Output the [x, y] coordinate of the center of the cell containing the given text.  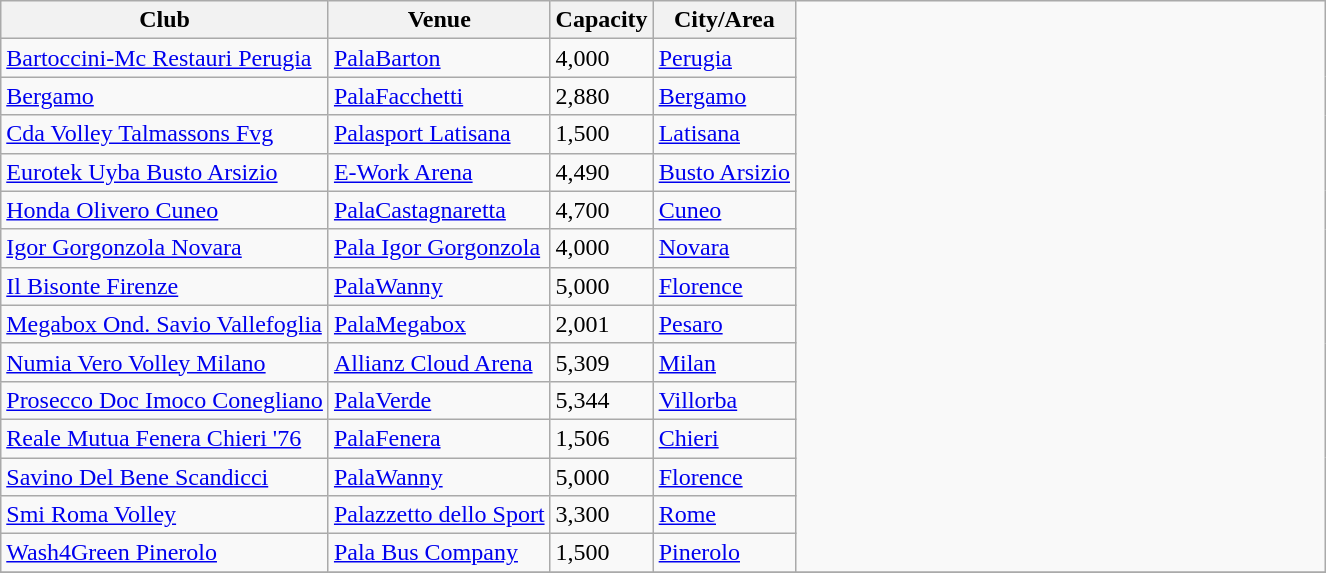
Pinerolo [724, 553]
Cda Volley Talmassons Fvg [165, 134]
Pala Bus Company [439, 553]
PalaFacchetti [439, 96]
PalaFenera [439, 438]
PalaMegabox [439, 324]
Palasport Latisana [439, 134]
Honda Olivero Cuneo [165, 210]
Allianz Cloud Arena [439, 362]
Venue [439, 20]
City/Area [724, 20]
1,506 [602, 438]
Savino Del Bene Scandicci [165, 477]
Smi Roma Volley [165, 515]
Palazzetto dello Sport [439, 515]
Igor Gorgonzola Novara [165, 248]
Numia Vero Volley Milano [165, 362]
Villorba [724, 400]
E-Work Arena [439, 172]
5,309 [602, 362]
5,344 [602, 400]
Perugia [724, 58]
Reale Mutua Fenera Chieri '76 [165, 438]
Rome [724, 515]
4,700 [602, 210]
PalaBarton [439, 58]
2,880 [602, 96]
3,300 [602, 515]
Club [165, 20]
Pesaro [724, 324]
2,001 [602, 324]
PalaVerde [439, 400]
PalaCastagnaretta [439, 210]
Capacity [602, 20]
Novara [724, 248]
Pala Igor Gorgonzola [439, 248]
Chieri [724, 438]
Bartoccini-Mc Restauri Perugia [165, 58]
Megabox Ond. Savio Vallefoglia [165, 324]
Milan [724, 362]
Il Bisonte Firenze [165, 286]
Eurotek Uyba Busto Arsizio [165, 172]
Latisana [724, 134]
Prosecco Doc Imoco Conegliano [165, 400]
Wash4Green Pinerolo [165, 553]
Cuneo [724, 210]
Busto Arsizio [724, 172]
4,490 [602, 172]
